Capture the cell that displays the provided text and extract its (x, y) central coordinate. 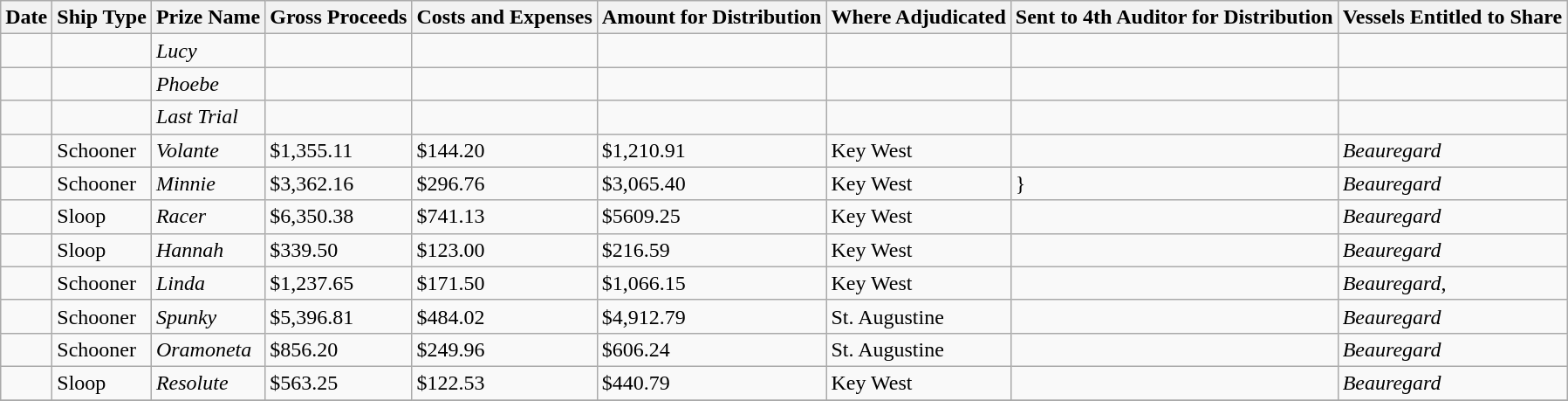
$563.25 (339, 383)
$4,912.79 (712, 316)
Prize Name (208, 17)
Beauregard, (1452, 283)
$216.59 (712, 250)
Phoebe (208, 84)
$1,066.15 (712, 283)
Minnie (208, 183)
$339.50 (339, 250)
Linda (208, 283)
$296.76 (504, 183)
$1,210.91 (712, 150)
$3,362.16 (339, 183)
Resolute (208, 383)
Spunky (208, 316)
$606.24 (712, 349)
$5609.25 (712, 217)
$440.79 (712, 383)
$6,350.38 (339, 217)
Volante (208, 150)
$1,237.65 (339, 283)
Costs and Expenses (504, 17)
Lucy (208, 51)
Ship Type (102, 17)
$484.02 (504, 316)
Amount for Distribution (712, 17)
Oramoneta (208, 349)
$856.20 (339, 349)
} (1174, 183)
Gross Proceeds (339, 17)
$122.53 (504, 383)
Sent to 4th Auditor for Distribution (1174, 17)
$249.96 (504, 349)
$5,396.81 (339, 316)
Last Trial (208, 117)
$171.50 (504, 283)
$3,065.40 (712, 183)
$144.20 (504, 150)
$123.00 (504, 250)
Vessels Entitled to Share (1452, 17)
Date (26, 17)
Racer (208, 217)
$1,355.11 (339, 150)
Hannah (208, 250)
Where Adjudicated (918, 17)
$741.13 (504, 217)
